Locate the cell with the specified text and output its [X, Y] center coordinate. 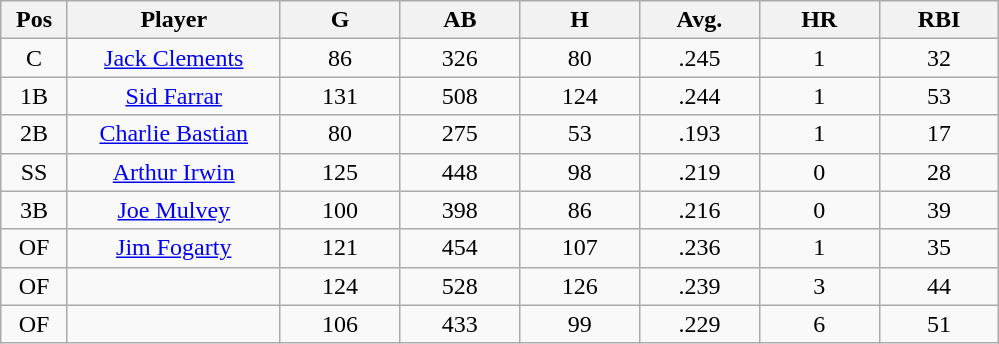
6 [819, 324]
17 [939, 134]
Jim Fogarty [174, 248]
SS [34, 172]
Avg. [700, 20]
H [580, 20]
2B [34, 134]
.216 [700, 210]
Pos [34, 20]
100 [340, 210]
.229 [700, 324]
Player [174, 20]
.239 [700, 286]
433 [460, 324]
448 [460, 172]
.193 [700, 134]
98 [580, 172]
398 [460, 210]
Joe Mulvey [174, 210]
G [340, 20]
32 [939, 58]
Charlie Bastian [174, 134]
3 [819, 286]
35 [939, 248]
121 [340, 248]
RBI [939, 20]
275 [460, 134]
.219 [700, 172]
44 [939, 286]
HR [819, 20]
39 [939, 210]
326 [460, 58]
Sid Farrar [174, 96]
508 [460, 96]
51 [939, 324]
528 [460, 286]
C [34, 58]
.236 [700, 248]
1B [34, 96]
AB [460, 20]
131 [340, 96]
99 [580, 324]
106 [340, 324]
454 [460, 248]
107 [580, 248]
.245 [700, 58]
.244 [700, 96]
125 [340, 172]
28 [939, 172]
3B [34, 210]
Arthur Irwin [174, 172]
126 [580, 286]
Jack Clements [174, 58]
